From the cell containing the given text, extract its center point as [X, Y] coordinate. 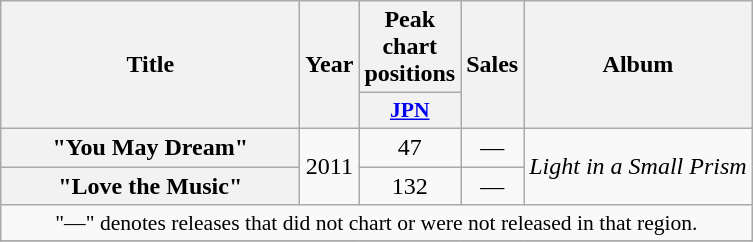
Album [638, 65]
Year [330, 65]
Light in a Small Prism [638, 166]
"You May Dream" [150, 147]
Peak chart positions [410, 47]
Sales [492, 65]
Title [150, 65]
"—" denotes releases that did not chart or were not released in that region. [376, 223]
"Love the Music" [150, 185]
132 [410, 185]
2011 [330, 166]
JPN [410, 111]
47 [410, 147]
